Detect which cell encompasses the target text, then output its [X, Y] center coordinate. 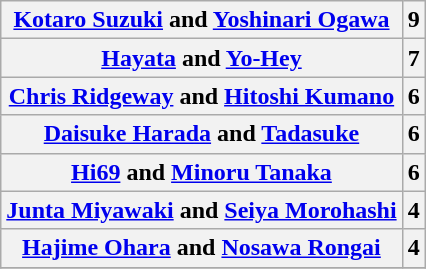
9 [414, 20]
Hi69 and Minoru Tanaka [202, 172]
Hajime Ohara and Nosawa Rongai [202, 248]
7 [414, 58]
Chris Ridgeway and Hitoshi Kumano [202, 96]
Hayata and Yo-Hey [202, 58]
Daisuke Harada and Tadasuke [202, 134]
Kotaro Suzuki and Yoshinari Ogawa [202, 20]
Junta Miyawaki and Seiya Morohashi [202, 210]
